Output the (x, y) coordinate of the center of the cell containing the given text.  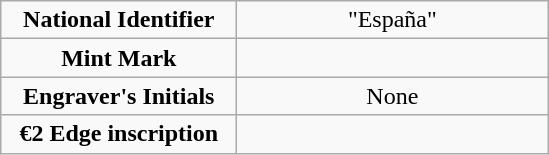
None (392, 96)
Mint Mark (119, 58)
€2 Edge inscription (119, 134)
National Identifier (119, 20)
"España" (392, 20)
Engraver's Initials (119, 96)
